Search for the cell housing the specified text and yield its [X, Y] center coordinate. 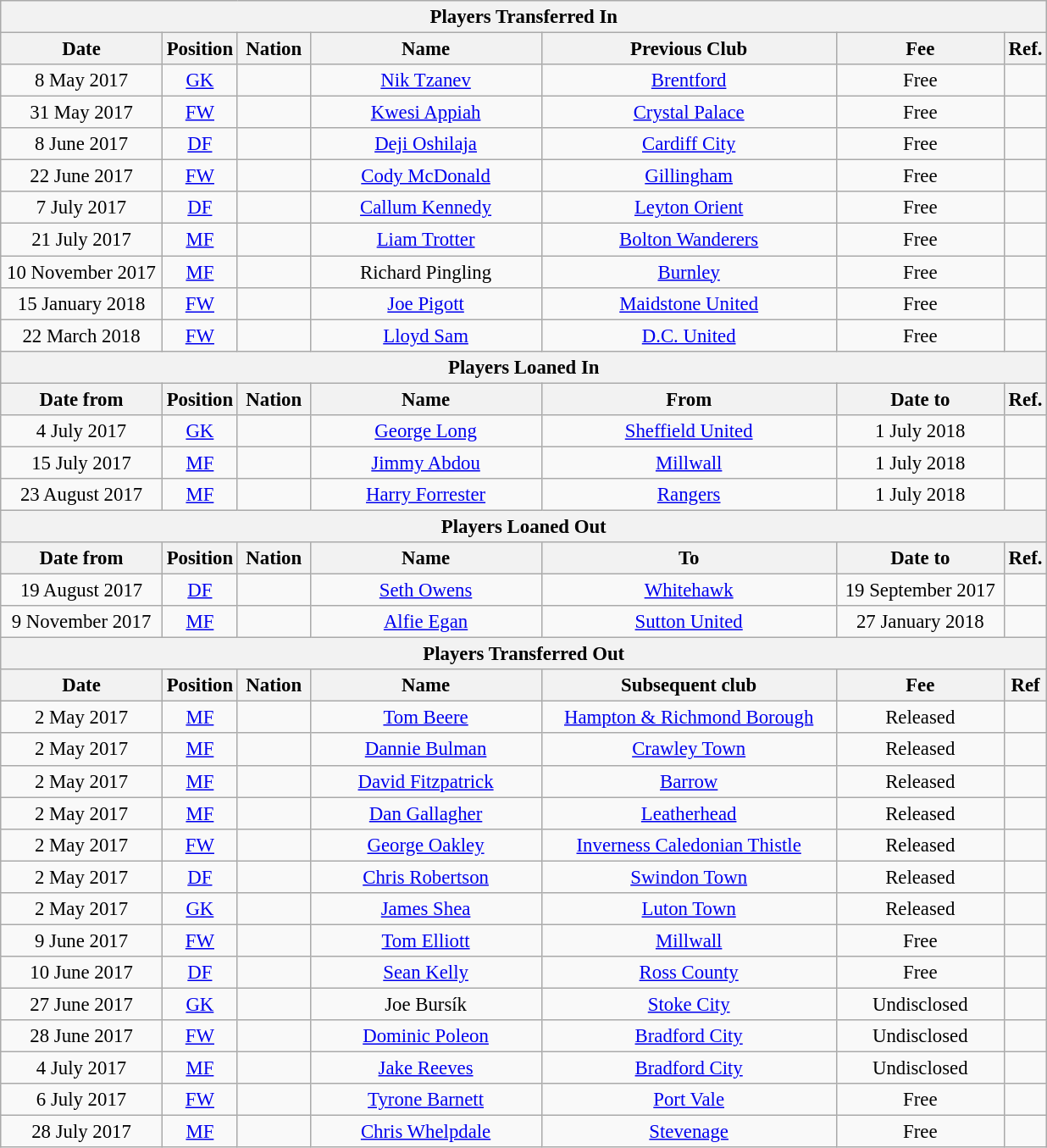
Swindon Town [689, 877]
Barrow [689, 781]
Crystal Palace [689, 113]
28 June 2017 [81, 1036]
27 January 2018 [920, 622]
Port Vale [689, 1100]
8 May 2017 [81, 80]
Players Loaned In [523, 367]
Richard Pingling [425, 272]
10 June 2017 [81, 973]
Callum Kennedy [425, 208]
Stevenage [689, 1132]
Joe Pigott [425, 303]
Inverness Caledonian Thistle [689, 845]
Leatherhead [689, 813]
28 July 2017 [81, 1132]
9 November 2017 [81, 622]
Cardiff City [689, 144]
Alfie Egan [425, 622]
Sheffield United [689, 431]
27 June 2017 [81, 1004]
Tom Beere [425, 718]
7 July 2017 [81, 208]
31 May 2017 [81, 113]
22 March 2018 [81, 336]
Chris Whelpdale [425, 1132]
Maidstone United [689, 303]
6 July 2017 [81, 1100]
Brentford [689, 80]
Seth Owens [425, 591]
Tyrone Barnett [425, 1100]
From [689, 399]
James Shea [425, 909]
Dominic Poleon [425, 1036]
15 July 2017 [81, 463]
Gillingham [689, 176]
21 July 2017 [81, 240]
Players Transferred Out [523, 654]
Luton Town [689, 909]
Liam Trotter [425, 240]
Chris Robertson [425, 877]
Leyton Orient [689, 208]
Joe Bursík [425, 1004]
22 June 2017 [81, 176]
Players Transferred In [523, 17]
Stoke City [689, 1004]
Sutton United [689, 622]
9 June 2017 [81, 940]
Burnley [689, 272]
David Fitzpatrick [425, 781]
George Oakley [425, 845]
George Long [425, 431]
Jimmy Abdou [425, 463]
10 November 2017 [81, 272]
Hampton & Richmond Borough [689, 718]
Tom Elliott [425, 940]
Previous Club [689, 49]
Harry Forrester [425, 495]
Jake Reeves [425, 1068]
To [689, 558]
D.C. United [689, 336]
Kwesi Appiah [425, 113]
Rangers [689, 495]
Dan Gallagher [425, 813]
Ross County [689, 973]
Nik Tzanev [425, 80]
23 August 2017 [81, 495]
Sean Kelly [425, 973]
Lloyd Sam [425, 336]
8 June 2017 [81, 144]
Deji Oshilaja [425, 144]
19 August 2017 [81, 591]
Dannie Bulman [425, 750]
Cody McDonald [425, 176]
Bolton Wanderers [689, 240]
15 January 2018 [81, 303]
Whitehawk [689, 591]
Ref [1025, 685]
19 September 2017 [920, 591]
Crawley Town [689, 750]
Players Loaned Out [523, 526]
Subsequent club [689, 685]
